Scan for the cell matching the given text and deliver its [X, Y] coordinate at center. 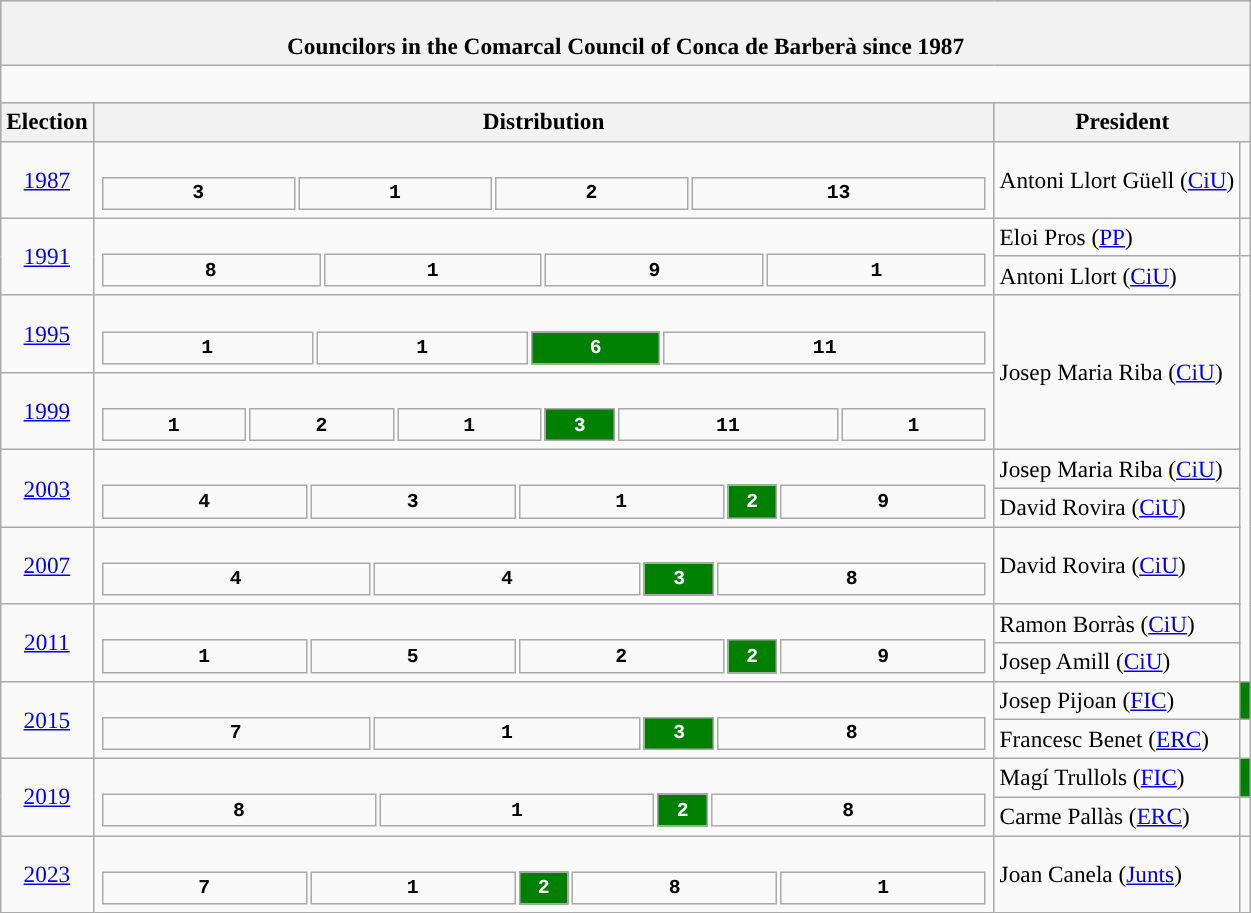
4 3 1 2 9 [544, 488]
6 [596, 346]
Antoni Llort Güell (CiU) [1116, 180]
2007 [47, 564]
1999 [47, 410]
2011 [47, 642]
1995 [47, 334]
Eloi Pros (PP) [1116, 237]
5 [413, 656]
2003 [47, 488]
7 1 2 8 1 [544, 874]
1 5 2 2 9 [544, 642]
8 1 9 1 [544, 256]
1991 [47, 256]
8 1 2 8 [544, 796]
Election [47, 122]
Distribution [544, 122]
Ramon Borràs (CiU) [1116, 624]
Councilors in the Comarcal Council of Conca de Barberà since 1987 [626, 32]
Magí Trullols (FIC) [1116, 778]
Josep Amill (CiU) [1116, 662]
1 2 1 3 11 1 [544, 410]
13 [838, 192]
2019 [47, 796]
Carme Pallàs (ERC) [1116, 816]
4 4 3 8 [544, 564]
1 1 6 11 [544, 334]
3 1 2 13 [544, 180]
1987 [47, 180]
2023 [47, 874]
Francesc Benet (ERC) [1116, 738]
Antoni Llort (CiU) [1116, 276]
President [1122, 122]
Joan Canela (Junts) [1116, 874]
2015 [47, 720]
Josep Pijoan (FIC) [1116, 700]
7 1 3 8 [544, 720]
